Find where the given text appears and provide that cell's center as (X, Y) coordinate. 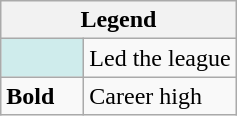
Led the league (160, 58)
Bold (42, 96)
Legend (118, 20)
Career high (160, 96)
